Return (X, Y) of the center of cell containing provided text 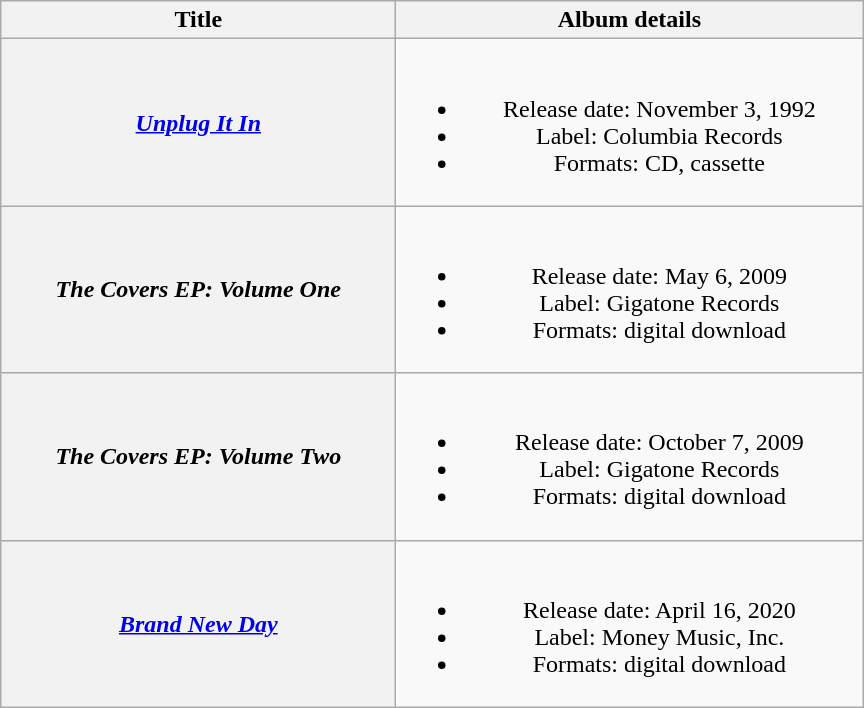
Release date: November 3, 1992Label: Columbia RecordsFormats: CD, cassette (630, 122)
Title (198, 20)
Unplug It In (198, 122)
The Covers EP: Volume Two (198, 456)
Release date: October 7, 2009Label: Gigatone RecordsFormats: digital download (630, 456)
The Covers EP: Volume One (198, 290)
Release date: May 6, 2009Label: Gigatone RecordsFormats: digital download (630, 290)
Release date: April 16, 2020Label: Money Music, Inc.Formats: digital download (630, 624)
Brand New Day (198, 624)
Album details (630, 20)
